Search for the cell housing the specified text and yield its [x, y] center coordinate. 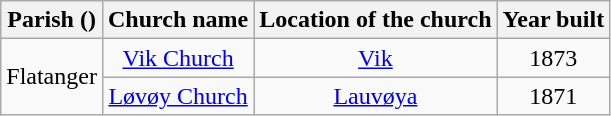
Vik [376, 58]
Løvøy Church [178, 96]
Church name [178, 20]
Lauvøya [376, 96]
Flatanger [52, 77]
Year built [554, 20]
1873 [554, 58]
Location of the church [376, 20]
Parish () [52, 20]
Vik Church [178, 58]
1871 [554, 96]
